Return (X, Y) of the center of cell containing provided text 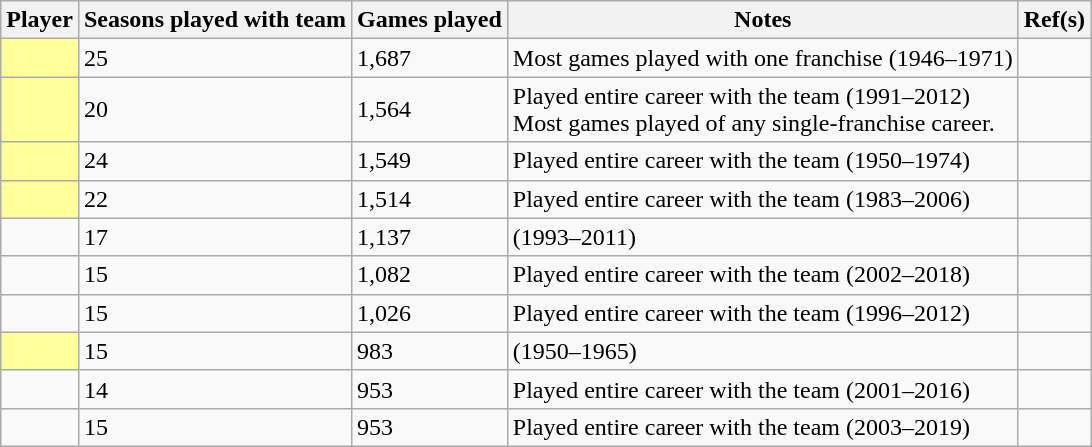
22 (214, 199)
17 (214, 237)
Seasons played with team (214, 20)
Most games played with one franchise (1946–1971) (762, 58)
983 (430, 351)
1,687 (430, 58)
1,026 (430, 313)
14 (214, 389)
Games played (430, 20)
20 (214, 110)
1,137 (430, 237)
Ref(s) (1054, 20)
Played entire career with the team (1950–1974) (762, 161)
(1993–2011) (762, 237)
1,514 (430, 199)
Played entire career with the team (1991–2012)Most games played of any single-franchise career. (762, 110)
Played entire career with the team (2003–2019) (762, 427)
Player (40, 20)
Played entire career with the team (2002–2018) (762, 275)
1,549 (430, 161)
(1950–1965) (762, 351)
1,564 (430, 110)
Notes (762, 20)
24 (214, 161)
Played entire career with the team (1983–2006) (762, 199)
1,082 (430, 275)
25 (214, 58)
Played entire career with the team (1996–2012) (762, 313)
Played entire career with the team (2001–2016) (762, 389)
